Capture the cell that displays the provided text and extract its [X, Y] central coordinate. 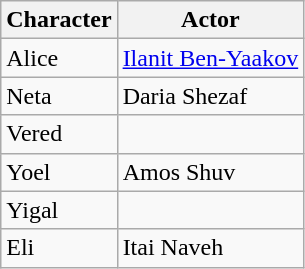
Eli [59, 248]
Itai Naveh [210, 248]
Yigal [59, 210]
Yoel [59, 172]
Vered [59, 134]
Ilanit Ben-Yaakov [210, 58]
Alice [59, 58]
Amos Shuv [210, 172]
Character [59, 20]
Daria Shezaf [210, 96]
Actor [210, 20]
Neta [59, 96]
